Identify which cell holds the provided text, then report its [X, Y] central coordinate. 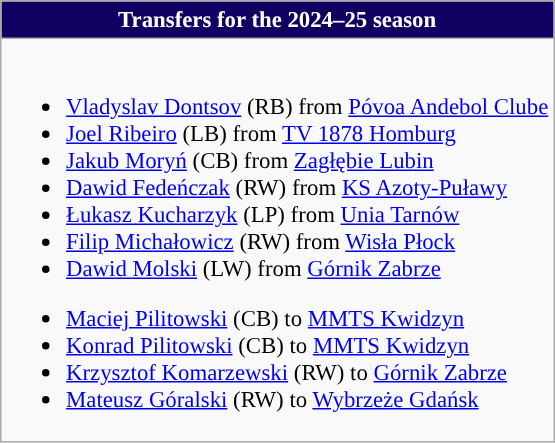
Transfers for the 2024–25 season [278, 20]
